Return the [x, y] coordinate for the center point of the cell that contains the specified text.  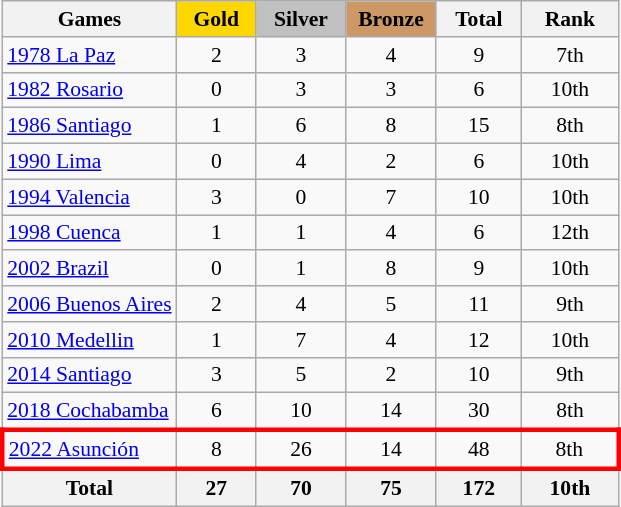
2006 Buenos Aires [89, 304]
Rank [570, 19]
1990 Lima [89, 162]
Bronze [391, 19]
Silver [301, 19]
12th [570, 233]
Gold [216, 19]
2022 Asunción [89, 450]
2002 Brazil [89, 269]
2010 Medellin [89, 340]
1978 La Paz [89, 55]
30 [479, 412]
172 [479, 488]
27 [216, 488]
70 [301, 488]
26 [301, 450]
1982 Rosario [89, 90]
1994 Valencia [89, 197]
12 [479, 340]
48 [479, 450]
Games [89, 19]
1998 Cuenca [89, 233]
2018 Cochabamba [89, 412]
75 [391, 488]
11 [479, 304]
7th [570, 55]
15 [479, 126]
2014 Santiago [89, 375]
1986 Santiago [89, 126]
